Extract the [X, Y] coordinate from the center of the cell holding the provided text.  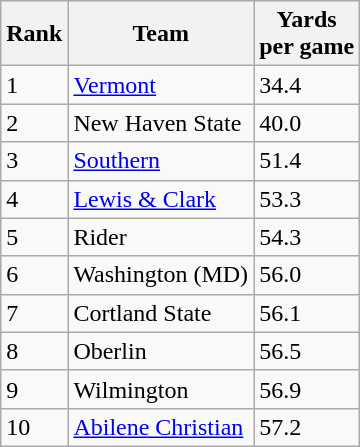
56.9 [307, 389]
34.4 [307, 85]
5 [34, 237]
Washington (MD) [161, 275]
40.0 [307, 123]
2 [34, 123]
1 [34, 85]
Yardsper game [307, 34]
56.1 [307, 313]
54.3 [307, 237]
10 [34, 427]
Oberlin [161, 351]
7 [34, 313]
9 [34, 389]
51.4 [307, 161]
Rider [161, 237]
Southern [161, 161]
56.0 [307, 275]
8 [34, 351]
Vermont [161, 85]
Rank [34, 34]
Wilmington [161, 389]
56.5 [307, 351]
Cortland State [161, 313]
57.2 [307, 427]
New Haven State [161, 123]
4 [34, 199]
53.3 [307, 199]
Lewis & Clark [161, 199]
Team [161, 34]
3 [34, 161]
6 [34, 275]
Abilene Christian [161, 427]
